Pinpoint the cell where the given text exists, returning its [x, y] midpoint coordinate. 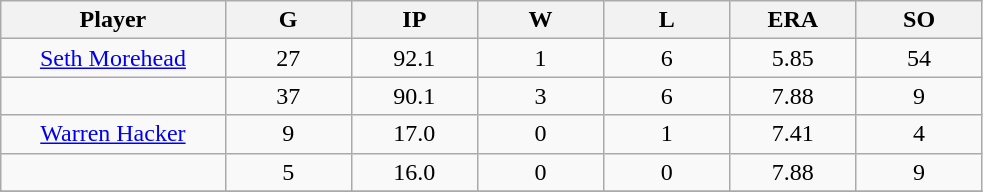
17.0 [414, 134]
Player [113, 20]
7.41 [793, 134]
G [288, 20]
L [667, 20]
W [540, 20]
5 [288, 172]
IP [414, 20]
54 [919, 58]
90.1 [414, 96]
27 [288, 58]
5.85 [793, 58]
92.1 [414, 58]
Seth Morehead [113, 58]
3 [540, 96]
4 [919, 134]
16.0 [414, 172]
37 [288, 96]
SO [919, 20]
ERA [793, 20]
Warren Hacker [113, 134]
